Determine the [X, Y] coordinate at the center of the cell enclosing the given text.  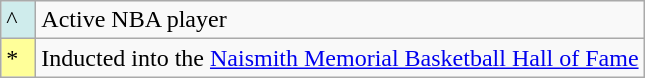
* [18, 58]
Active NBA player [340, 20]
^ [18, 20]
Inducted into the Naismith Memorial Basketball Hall of Fame [340, 58]
